Capture the cell that displays the provided text and extract its (x, y) central coordinate. 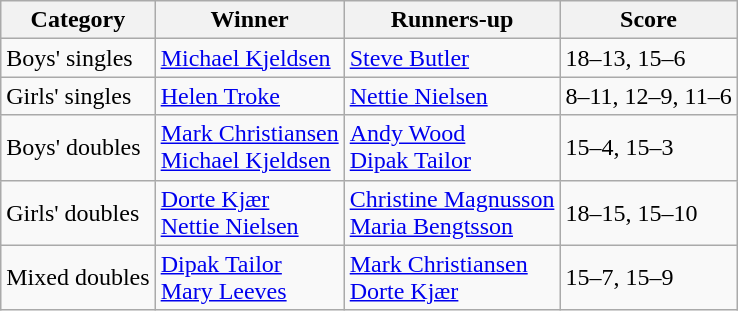
Runners-up (452, 20)
8–11, 12–9, 11–6 (648, 96)
Dipak Tailor Mary Leeves (250, 278)
Score (648, 20)
Dorte Kjær Nettie Nielsen (250, 212)
18–15, 15–10 (648, 212)
Winner (250, 20)
Mark Christiansen Michael Kjeldsen (250, 148)
Mixed doubles (78, 278)
Boys' doubles (78, 148)
Steve Butler (452, 58)
Nettie Nielsen (452, 96)
Christine Magnusson Maria Bengtsson (452, 212)
Girls' doubles (78, 212)
Michael Kjeldsen (250, 58)
Boys' singles (78, 58)
Mark Christiansen Dorte Kjær (452, 278)
Helen Troke (250, 96)
18–13, 15–6 (648, 58)
Andy Wood Dipak Tailor (452, 148)
Girls' singles (78, 96)
15–4, 15–3 (648, 148)
15–7, 15–9 (648, 278)
Category (78, 20)
